Determine the (x, y) coordinate at the center of the cell enclosing the given text.  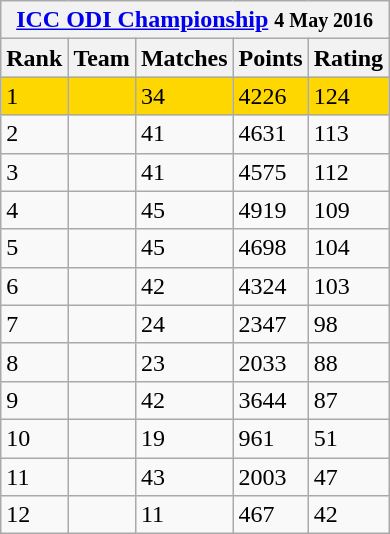
2347 (270, 324)
ICC ODI Championship 4 May 2016 (195, 20)
4575 (270, 172)
104 (348, 248)
124 (348, 96)
2033 (270, 362)
Team (102, 58)
7 (34, 324)
5 (34, 248)
1 (34, 96)
24 (184, 324)
12 (34, 515)
Rank (34, 58)
88 (348, 362)
Points (270, 58)
Rating (348, 58)
34 (184, 96)
467 (270, 515)
4631 (270, 134)
961 (270, 438)
109 (348, 210)
3644 (270, 400)
4324 (270, 286)
4 (34, 210)
19 (184, 438)
23 (184, 362)
47 (348, 477)
51 (348, 438)
4698 (270, 248)
98 (348, 324)
87 (348, 400)
10 (34, 438)
6 (34, 286)
Matches (184, 58)
4226 (270, 96)
113 (348, 134)
9 (34, 400)
2003 (270, 477)
4919 (270, 210)
3 (34, 172)
2 (34, 134)
112 (348, 172)
103 (348, 286)
43 (184, 477)
8 (34, 362)
